Determine the (X, Y) coordinate at the center of the cell enclosing the given text.  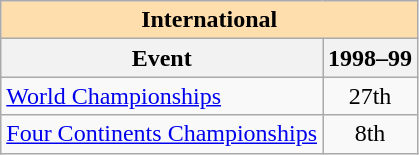
Four Continents Championships (162, 134)
27th (370, 96)
1998–99 (370, 58)
8th (370, 134)
Event (162, 58)
International (210, 20)
World Championships (162, 96)
